Output the [x, y] coordinate of the center of the cell containing the given text.  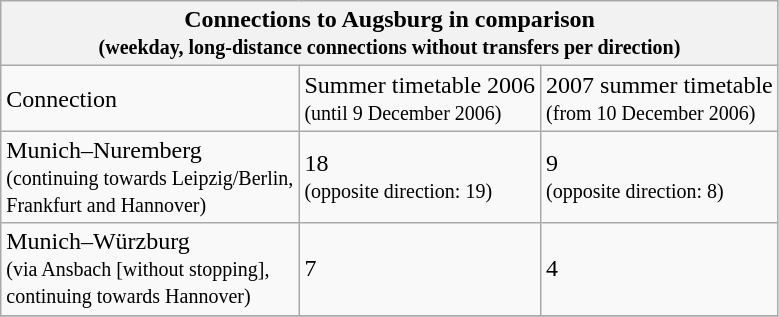
9(opposite direction: 8) [660, 177]
Munich–Nuremberg(continuing towards Leipzig/Berlin, Frankfurt and Hannover) [150, 177]
18(opposite direction: 19) [420, 177]
2007 summer timetable(from 10 December 2006) [660, 98]
Connection [150, 98]
Munich–Würzburg(via Ansbach [without stopping], continuing towards Hannover) [150, 269]
7 [420, 269]
Connections to Augsburg in comparison(weekday, long-distance connections without transfers per direction) [390, 34]
4 [660, 269]
Summer timetable 2006(until 9 December 2006) [420, 98]
